Pinpoint the cell where the given text exists, returning its (X, Y) midpoint coordinate. 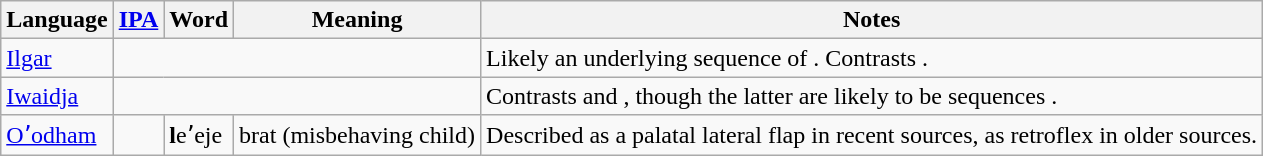
brat (misbehaving child) (358, 135)
Iwaidja (57, 96)
Ilgar (57, 58)
Notes (872, 20)
Word (199, 20)
Meaning (358, 20)
Likely an underlying sequence of . Contrasts . (872, 58)
Contrasts and , though the latter are likely to be sequences . (872, 96)
Language (57, 20)
leʼeje (199, 135)
Oʼodham (57, 135)
IPA (138, 20)
Described as a palatal lateral flap in recent sources, as retroflex in older sources. (872, 135)
